Find where the given text appears and provide that cell's center as (X, Y) coordinate. 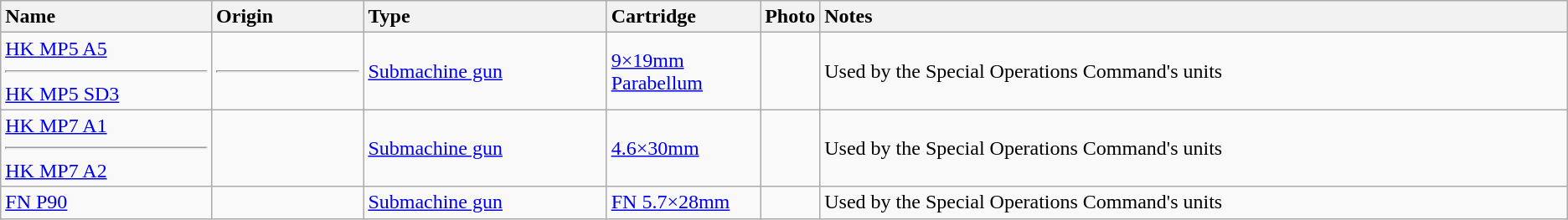
HK MP7 A1HK MP7 A2 (106, 148)
Cartridge (683, 17)
Photo (791, 17)
Notes (1194, 17)
Name (106, 17)
Type (485, 17)
FN 5.7×28mm (683, 202)
4.6×30mm (683, 148)
HK MP5 A5HK MP5 SD3 (106, 71)
FN P90 (106, 202)
Origin (288, 17)
9×19mm Parabellum (683, 71)
